Identify which cell holds the provided text, then report its [X, Y] central coordinate. 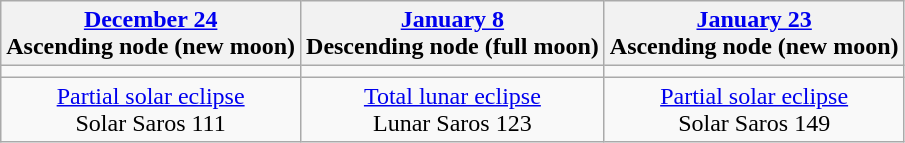
December 24Ascending node (new moon) [151, 34]
January 8Descending node (full moon) [453, 34]
Total lunar eclipseLunar Saros 123 [453, 110]
January 23Ascending node (new moon) [754, 34]
Partial solar eclipseSolar Saros 149 [754, 110]
Partial solar eclipseSolar Saros 111 [151, 110]
